Return (x, y) of the center of cell containing provided text 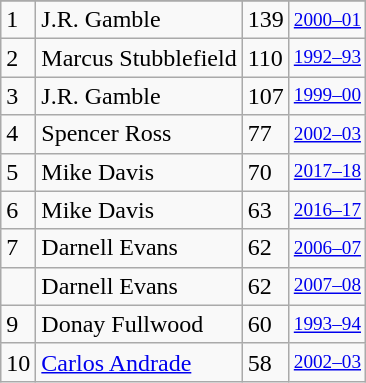
2000–01 (327, 20)
10 (18, 362)
58 (266, 362)
4 (18, 134)
2006–07 (327, 248)
60 (266, 324)
77 (266, 134)
2007–08 (327, 286)
70 (266, 172)
2017–18 (327, 172)
Carlos Andrade (139, 362)
107 (266, 96)
3 (18, 96)
2016–17 (327, 210)
1993–94 (327, 324)
110 (266, 58)
1992–93 (327, 58)
2 (18, 58)
Donay Fullwood (139, 324)
Spencer Ross (139, 134)
Marcus Stubblefield (139, 58)
5 (18, 172)
1 (18, 20)
1999–00 (327, 96)
6 (18, 210)
139 (266, 20)
63 (266, 210)
7 (18, 248)
9 (18, 324)
